Search for the cell housing the specified text and yield its (X, Y) center coordinate. 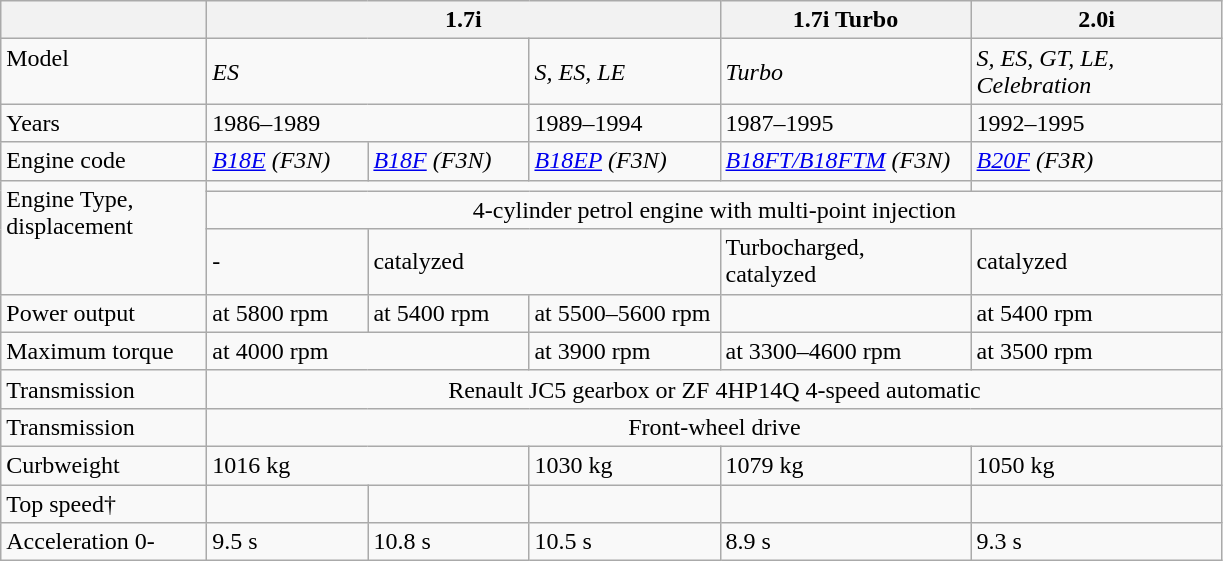
9.3 s (1096, 542)
1986–1989 (368, 123)
B18E (F3N) (288, 161)
Curbweight (104, 465)
Engine Type, displacement (104, 237)
2.0i (1096, 20)
S, ES, GT, LE, Celebration (1096, 72)
B18FT/B18FTM (F3N) (846, 161)
B18EP (F3N) (624, 161)
1.7i Turbo (846, 20)
1016 kg (368, 465)
Maximum torque (104, 351)
B18F (F3N) (448, 161)
Turbo (846, 72)
S, ES, LE (624, 72)
Turbocharged,catalyzed (846, 262)
at 4000 rpm (368, 351)
at 3500 rpm (1096, 351)
1079 kg (846, 465)
4-cylinder petrol engine with multi-point injection (714, 210)
1992–1995 (1096, 123)
- (288, 262)
1050 kg (1096, 465)
at 3300–4600 rpm (846, 351)
1.7i (464, 20)
Power output (104, 313)
8.9 s (846, 542)
1030 kg (624, 465)
ES (368, 72)
10.5 s (624, 542)
at 3900 rpm (624, 351)
B20F (F3R) (1096, 161)
Top speed† (104, 503)
Model (104, 72)
at 5500–5600 rpm (624, 313)
Engine code (104, 161)
Acceleration 0- (104, 542)
1987–1995 (846, 123)
at 5800 rpm (288, 313)
1989–1994 (624, 123)
Front-wheel drive (714, 427)
Years (104, 123)
Renault JC5 gearbox or ZF 4HP14Q 4-speed automatic (714, 389)
9.5 s (288, 542)
10.8 s (448, 542)
